Scan for the cell matching the given text and deliver its (X, Y) coordinate at center. 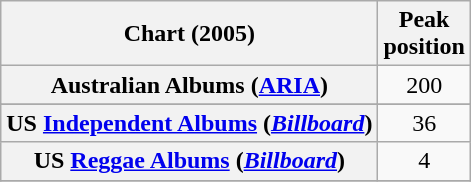
4 (424, 161)
Peakposition (424, 34)
Chart (2005) (190, 34)
36 (424, 123)
US Independent Albums (Billboard) (190, 123)
Australian Albums (ARIA) (190, 85)
200 (424, 85)
US Reggae Albums (Billboard) (190, 161)
